Search for the cell housing the specified text and yield its (x, y) center coordinate. 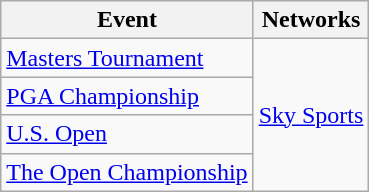
U.S. Open (127, 134)
Masters Tournament (127, 58)
Networks (311, 20)
Sky Sports (311, 115)
Event (127, 20)
PGA Championship (127, 96)
The Open Championship (127, 172)
